Provide the (x, y) coordinate of the cell's center where the given text is located.  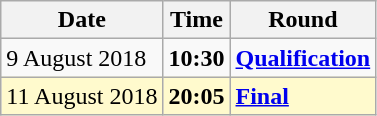
9 August 2018 (82, 58)
11 August 2018 (82, 96)
Time (196, 20)
Date (82, 20)
Round (303, 20)
20:05 (196, 96)
Qualification (303, 58)
Final (303, 96)
10:30 (196, 58)
